Extract the [X, Y] coordinate from the center of the cell holding the provided text.  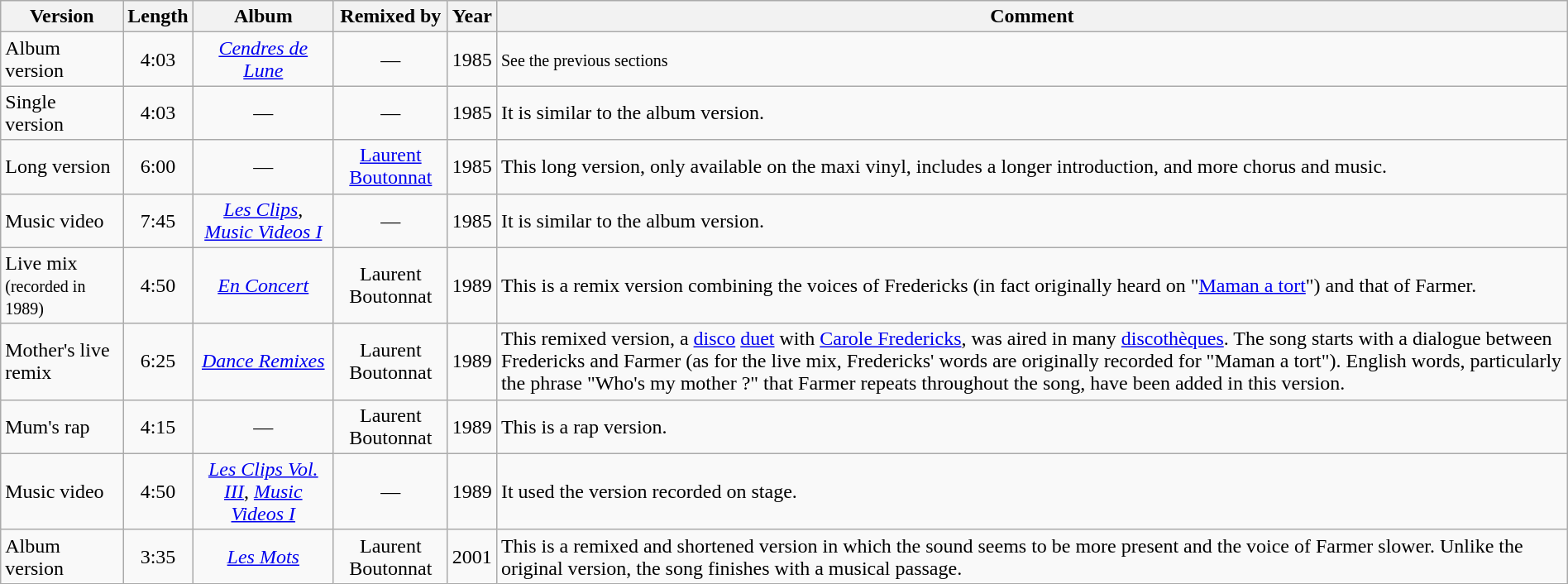
6:00 [158, 167]
This is a remix version combining the voices of Fredericks (in fact originally heard on "Maman a tort") and that of Farmer. [1032, 285]
Les Mots [263, 556]
Album [263, 17]
Cendres de Lune [263, 60]
Long version [62, 167]
6:25 [158, 361]
This long version, only available on the maxi vinyl, includes a longer introduction, and more chorus and music. [1032, 167]
This is a rap version. [1032, 427]
3:35 [158, 556]
See the previous sections [1032, 60]
Les Clips, Music Videos I [263, 220]
Mother's live remix [62, 361]
Single version [62, 112]
Year [471, 17]
Dance Remixes [263, 361]
Les Clips Vol. III, Music Videos I [263, 491]
Live mix (recorded in 1989) [62, 285]
It used the version recorded on stage. [1032, 491]
Version [62, 17]
Length [158, 17]
Mum's rap [62, 427]
En Concert [263, 285]
Remixed by [390, 17]
2001 [471, 556]
Comment [1032, 17]
7:45 [158, 220]
4:15 [158, 427]
